Extract the (x, y) coordinate from the center of the cell holding the provided text.  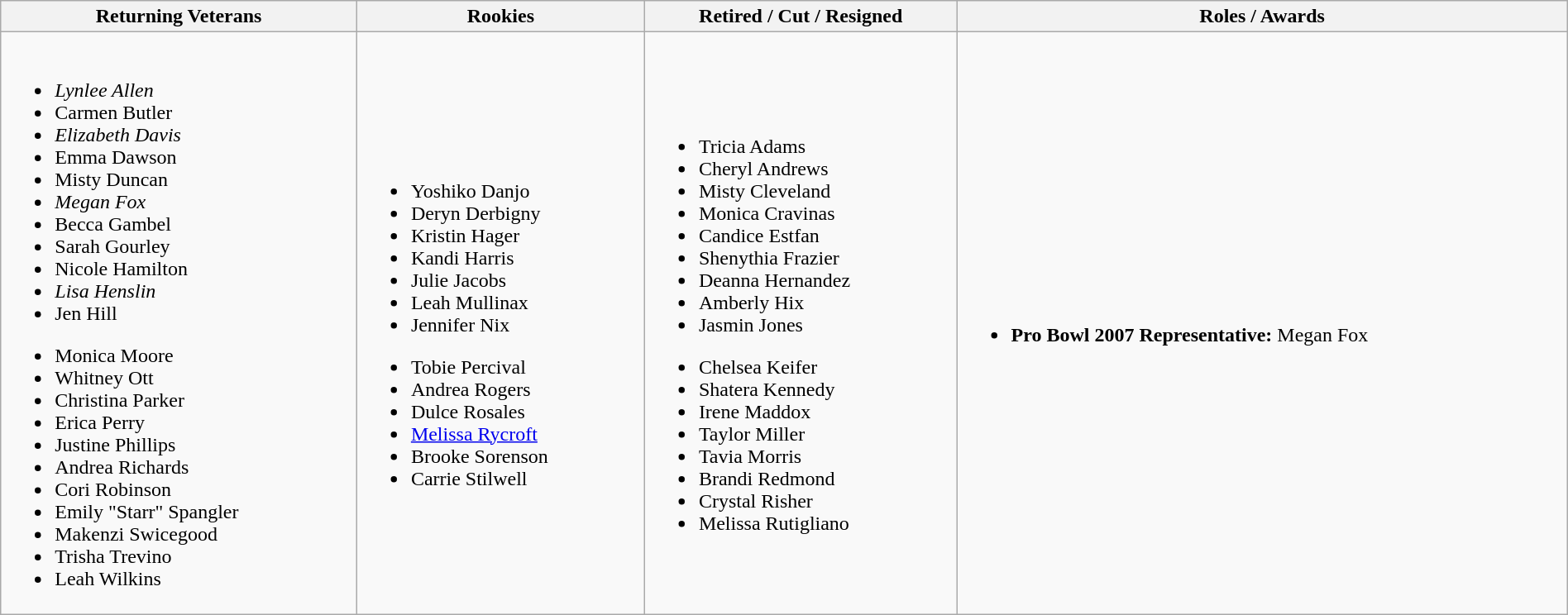
Roles / Awards (1262, 17)
Returning Veterans (179, 17)
Retired / Cut / Resigned (801, 17)
Rookies (500, 17)
Pro Bowl 2007 Representative: Megan Fox (1262, 323)
